From the cell containing the given text, extract its center point as (x, y) coordinate. 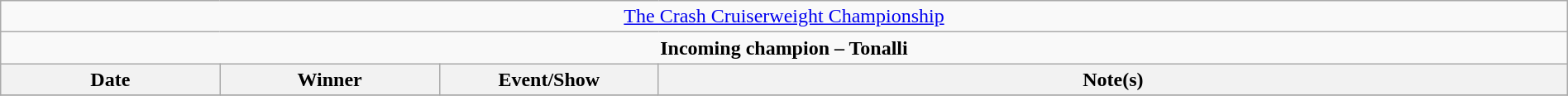
Date (111, 79)
Note(s) (1113, 79)
Incoming champion – Tonalli (784, 48)
Event/Show (549, 79)
The Crash Cruiserweight Championship (784, 17)
Winner (329, 79)
